Locate the cell with the specified text and output its [x, y] center coordinate. 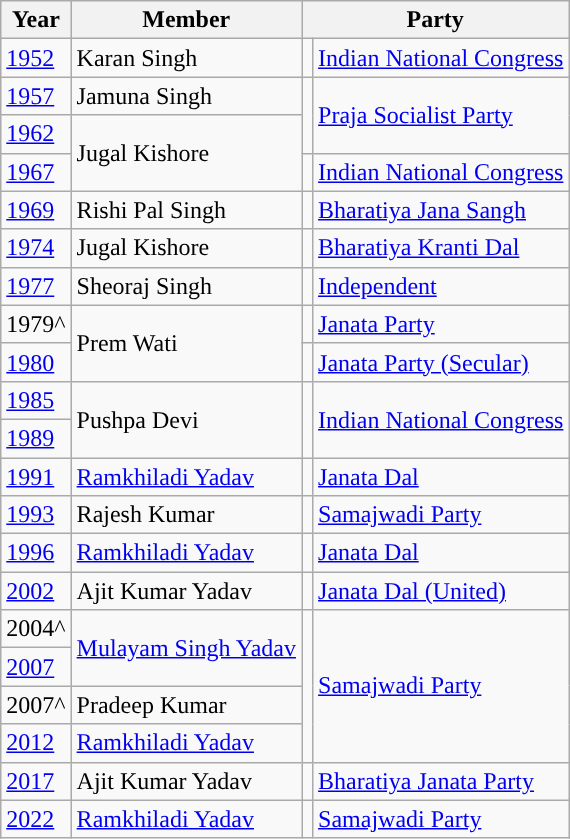
2002 [36, 591]
Janata Party (Secular) [441, 362]
1985 [36, 400]
2007^ [36, 705]
1996 [36, 553]
Prem Wati [186, 343]
Mulayam Singh Yadav [186, 648]
Janata Dal (United) [441, 591]
Rajesh Kumar [186, 515]
1993 [36, 515]
Pradeep Kumar [186, 705]
Year [36, 20]
2017 [36, 781]
Bharatiya Janata Party [441, 781]
1980 [36, 362]
1977 [36, 286]
2007 [36, 667]
Bharatiya Jana Sangh [441, 210]
Bharatiya Kranti Dal [441, 248]
Party [436, 20]
Member [186, 20]
2012 [36, 743]
1952 [36, 58]
Jamuna Singh [186, 96]
Pushpa Devi [186, 419]
1967 [36, 172]
2022 [36, 819]
Praja Socialist Party [441, 115]
Janata Party [441, 324]
1974 [36, 248]
1957 [36, 96]
1962 [36, 134]
Independent [441, 286]
1969 [36, 210]
1989 [36, 438]
Rishi Pal Singh [186, 210]
1979^ [36, 324]
Sheoraj Singh [186, 286]
Karan Singh [186, 58]
1991 [36, 477]
2004^ [36, 629]
